Identify which cell holds the provided text, then report its [x, y] central coordinate. 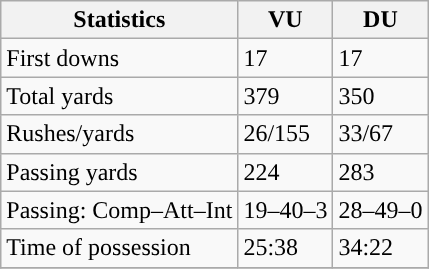
350 [380, 96]
Total yards [120, 96]
Rushes/yards [120, 134]
19–40–3 [286, 210]
26/155 [286, 134]
Statistics [120, 20]
DU [380, 20]
Passing yards [120, 172]
Time of possession [120, 248]
Passing: Comp–Att–Int [120, 210]
First downs [120, 58]
33/67 [380, 134]
283 [380, 172]
28–49–0 [380, 210]
379 [286, 96]
VU [286, 20]
25:38 [286, 248]
224 [286, 172]
34:22 [380, 248]
